Return (X, Y) of the center of cell containing provided text 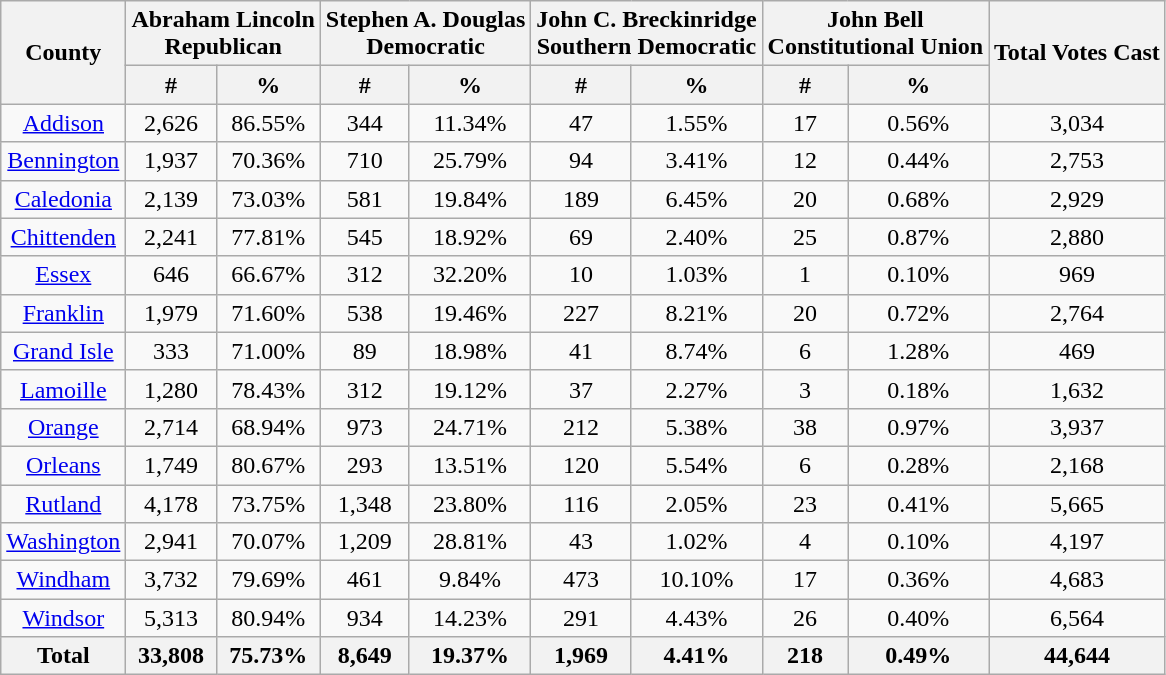
969 (1078, 275)
227 (581, 313)
19.37% (470, 656)
Windsor (64, 618)
1.03% (696, 275)
25.79% (470, 161)
47 (581, 123)
4.43% (696, 618)
73.75% (268, 503)
24.71% (470, 427)
218 (805, 656)
0.28% (918, 465)
0.49% (918, 656)
0.68% (918, 199)
8.21% (696, 313)
13.51% (470, 465)
538 (364, 313)
79.69% (268, 580)
2.40% (696, 237)
23 (805, 503)
3,937 (1078, 427)
3,732 (171, 580)
2,880 (1078, 237)
545 (364, 237)
1.28% (918, 351)
78.43% (268, 389)
Caledonia (64, 199)
19.46% (470, 313)
4,197 (1078, 542)
25 (805, 237)
10 (581, 275)
1 (805, 275)
86.55% (268, 123)
14.23% (470, 618)
1,969 (581, 656)
2,941 (171, 542)
0.18% (918, 389)
581 (364, 199)
3 (805, 389)
4,178 (171, 503)
32.20% (470, 275)
Bennington (64, 161)
12 (805, 161)
344 (364, 123)
28.81% (470, 542)
0.41% (918, 503)
37 (581, 389)
3,034 (1078, 123)
6.45% (696, 199)
4.41% (696, 656)
1,749 (171, 465)
9.84% (470, 580)
1.02% (696, 542)
Total (64, 656)
8.74% (696, 351)
75.73% (268, 656)
2,753 (1078, 161)
116 (581, 503)
73.03% (268, 199)
973 (364, 427)
Stephen A. DouglasDemocratic (425, 34)
6,564 (1078, 618)
80.94% (268, 618)
0.40% (918, 618)
33,808 (171, 656)
41 (581, 351)
0.72% (918, 313)
0.44% (918, 161)
2,929 (1078, 199)
19.84% (470, 199)
2,241 (171, 237)
18.92% (470, 237)
94 (581, 161)
70.07% (268, 542)
38 (805, 427)
19.12% (470, 389)
1.55% (696, 123)
Chittenden (64, 237)
646 (171, 275)
66.67% (268, 275)
2.05% (696, 503)
5,313 (171, 618)
Total Votes Cast (1078, 52)
120 (581, 465)
2,168 (1078, 465)
John BellConstitutional Union (875, 34)
1,937 (171, 161)
Franklin (64, 313)
212 (581, 427)
8,649 (364, 656)
Addison (64, 123)
0.97% (918, 427)
71.00% (268, 351)
5.54% (696, 465)
Essex (64, 275)
293 (364, 465)
1,348 (364, 503)
0.36% (918, 580)
89 (364, 351)
23.80% (470, 503)
Washington (64, 542)
68.94% (268, 427)
2,714 (171, 427)
5,665 (1078, 503)
291 (581, 618)
69 (581, 237)
71.60% (268, 313)
Orange (64, 427)
18.98% (470, 351)
Grand Isle (64, 351)
John C. BreckinridgeSouthern Democratic (646, 34)
333 (171, 351)
4,683 (1078, 580)
934 (364, 618)
4 (805, 542)
473 (581, 580)
0.56% (918, 123)
Windham (64, 580)
Orleans (64, 465)
2,139 (171, 199)
70.36% (268, 161)
43 (581, 542)
1,280 (171, 389)
77.81% (268, 237)
2,626 (171, 123)
County (64, 52)
5.38% (696, 427)
10.10% (696, 580)
Lamoille (64, 389)
2,764 (1078, 313)
26 (805, 618)
1,209 (364, 542)
Rutland (64, 503)
710 (364, 161)
0.87% (918, 237)
461 (364, 580)
189 (581, 199)
1,632 (1078, 389)
1,979 (171, 313)
2.27% (696, 389)
80.67% (268, 465)
469 (1078, 351)
11.34% (470, 123)
Abraham LincolnRepublican (223, 34)
44,644 (1078, 656)
3.41% (696, 161)
